Scan for the cell matching the given text and deliver its [x, y] coordinate at center. 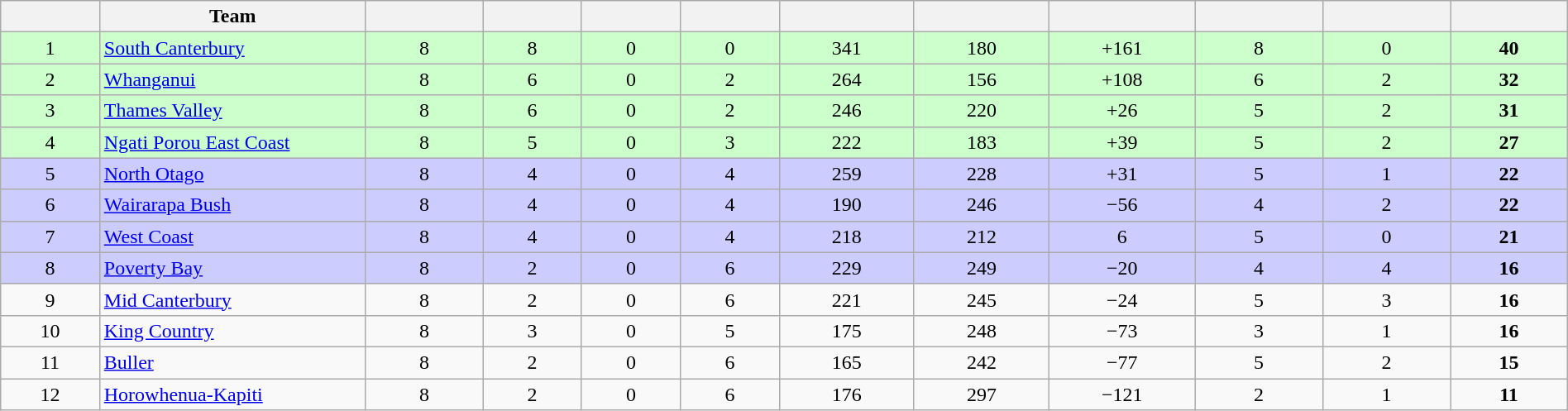
Team [232, 17]
+39 [1122, 142]
31 [1508, 111]
15 [1508, 362]
+31 [1122, 174]
−56 [1122, 205]
221 [847, 299]
249 [981, 268]
10 [50, 331]
32 [1508, 79]
Wairarapa Bush [232, 205]
242 [981, 362]
7 [50, 237]
Whanganui [232, 79]
212 [981, 237]
South Canterbury [232, 48]
228 [981, 174]
156 [981, 79]
183 [981, 142]
Ngati Porou East Coast [232, 142]
+26 [1122, 111]
−20 [1122, 268]
341 [847, 48]
West Coast [232, 237]
190 [847, 205]
222 [847, 142]
−24 [1122, 299]
King Country [232, 331]
Poverty Bay [232, 268]
Horowhenua-Kapiti [232, 394]
−77 [1122, 362]
264 [847, 79]
245 [981, 299]
229 [847, 268]
−121 [1122, 394]
+108 [1122, 79]
248 [981, 331]
12 [50, 394]
+161 [1122, 48]
North Otago [232, 174]
Thames Valley [232, 111]
21 [1508, 237]
165 [847, 362]
297 [981, 394]
Buller [232, 362]
40 [1508, 48]
259 [847, 174]
−73 [1122, 331]
175 [847, 331]
220 [981, 111]
Mid Canterbury [232, 299]
176 [847, 394]
9 [50, 299]
218 [847, 237]
27 [1508, 142]
180 [981, 48]
